Locate the cell with the specified text and output its (x, y) center coordinate. 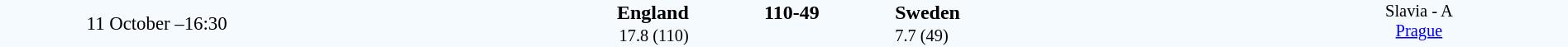
110-49 (791, 12)
England (501, 12)
Slavia - A Prague (1419, 23)
Sweden (1082, 12)
7.7 (49) (1082, 36)
17.8 (110) (501, 36)
11 October –16:30 (157, 23)
